Extract the (X, Y) coordinate from the center of the cell holding the provided text.  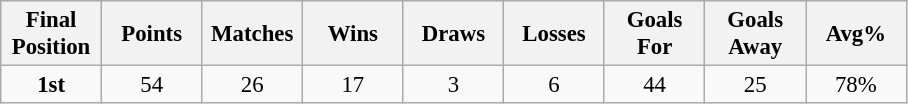
6 (554, 85)
78% (856, 85)
Losses (554, 34)
Wins (354, 34)
Points (152, 34)
54 (152, 85)
Goals For (654, 34)
1st (52, 85)
Avg% (856, 34)
3 (454, 85)
17 (354, 85)
44 (654, 85)
25 (756, 85)
26 (252, 85)
Goals Away (756, 34)
Draws (454, 34)
Final Position (52, 34)
Matches (252, 34)
